Return (x, y) of the center of cell containing provided text 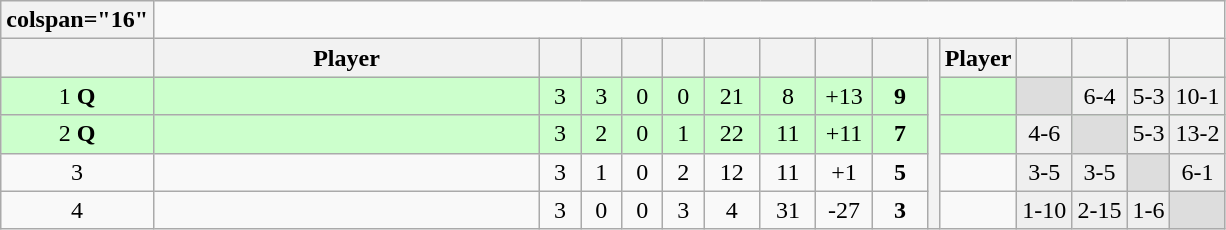
colspan="16" (78, 20)
31 (788, 210)
+1 (844, 172)
6-4 (1100, 96)
13-2 (1198, 134)
4-6 (1044, 134)
1-10 (1044, 210)
9 (900, 96)
1-6 (1148, 210)
5 (900, 172)
-27 (844, 210)
8 (788, 96)
12 (732, 172)
22 (732, 134)
1 Q (78, 96)
2 Q (78, 134)
6-1 (1198, 172)
21 (732, 96)
7 (900, 134)
10-1 (1198, 96)
+13 (844, 96)
2-15 (1100, 210)
+11 (844, 134)
